Extract the [X, Y] coordinate from the center of the cell holding the provided text.  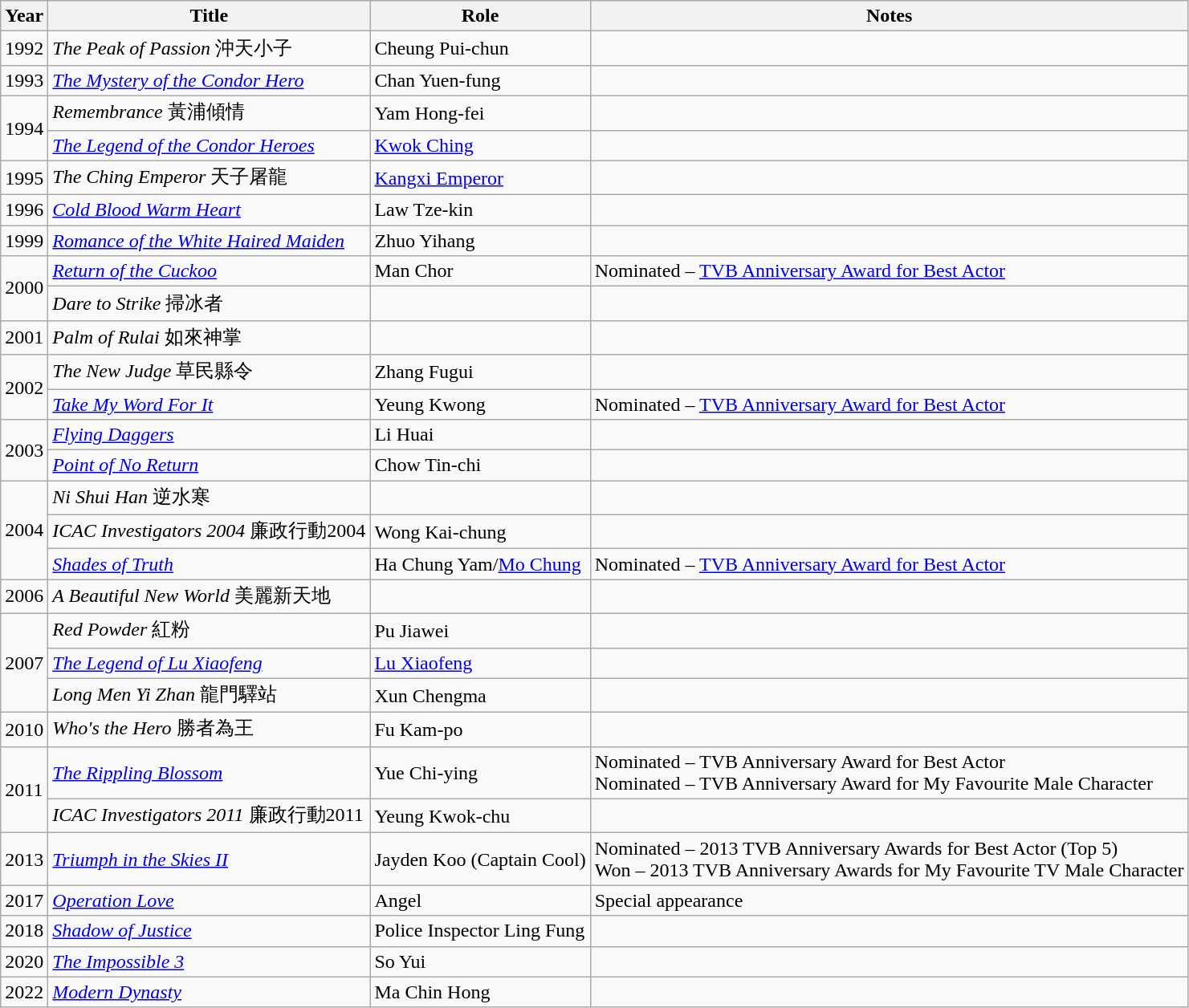
Take My Word For It [209, 404]
The Peak of Passion 沖天小子 [209, 48]
2003 [24, 450]
Nominated – 2013 TVB Anniversary Awards for Best Actor (Top 5) Won – 2013 TVB Anniversary Awards for My Favourite TV Male Character [890, 859]
The Rippling Blossom [209, 772]
Yam Hong-fei [480, 112]
1992 [24, 48]
Shades of Truth [209, 564]
Zhuo Yihang [480, 241]
The New Judge 草民縣令 [209, 372]
Lu Xiaofeng [480, 663]
2001 [24, 337]
Angel [480, 900]
Long Men Yi Zhan 龍門驛站 [209, 695]
2002 [24, 387]
Triumph in the Skies II [209, 859]
Xun Chengma [480, 695]
Zhang Fugui [480, 372]
2000 [24, 289]
Role [480, 16]
Yeung Kwok-chu [480, 815]
Red Powder 紅粉 [209, 631]
Man Chor [480, 271]
Chan Yuen-fung [480, 80]
Flying Daggers [209, 435]
Remembrance 黃浦傾情 [209, 112]
2018 [24, 931]
Ma Chin Hong [480, 992]
Palm of Rulai 如來神掌 [209, 337]
Police Inspector Ling Fung [480, 931]
Year [24, 16]
Operation Love [209, 900]
Jayden Koo (Captain Cool) [480, 859]
Romance of the White Haired Maiden [209, 241]
Ha Chung Yam/Mo Chung [480, 564]
The Legend of Lu Xiaofeng [209, 663]
Cheung Pui-chun [480, 48]
The Ching Emperor 天子屠龍 [209, 178]
Who's the Hero 勝者為王 [209, 730]
1994 [24, 128]
Cold Blood Warm Heart [209, 210]
Pu Jiawei [480, 631]
2022 [24, 992]
Dare to Strike 掃冰者 [209, 303]
Ni Shui Han 逆水寒 [209, 498]
Law Tze-kin [480, 210]
2013 [24, 859]
ICAC Investigators 2011 廉政行動2011 [209, 815]
The Mystery of the Condor Hero [209, 80]
A Beautiful New World 美麗新天地 [209, 597]
Li Huai [480, 435]
Nominated – TVB Anniversary Award for Best Actor Nominated – TVB Anniversary Award for My Favourite Male Character [890, 772]
Modern Dynasty [209, 992]
Yeung Kwong [480, 404]
2020 [24, 961]
2017 [24, 900]
Return of the Cuckoo [209, 271]
2011 [24, 790]
The Legend of the Condor Heroes [209, 145]
So Yui [480, 961]
1999 [24, 241]
Shadow of Justice [209, 931]
Kangxi Emperor [480, 178]
1993 [24, 80]
Fu Kam-po [480, 730]
Special appearance [890, 900]
Yue Chi-ying [480, 772]
2010 [24, 730]
Notes [890, 16]
1995 [24, 178]
2004 [24, 530]
Point of No Return [209, 465]
Wong Kai-chung [480, 531]
Chow Tin-chi [480, 465]
2006 [24, 597]
ICAC Investigators 2004 廉政行動2004 [209, 531]
2007 [24, 663]
1996 [24, 210]
Kwok Ching [480, 145]
Title [209, 16]
The Impossible 3 [209, 961]
